Return the [x, y] coordinate for the center point of the cell that contains the specified text.  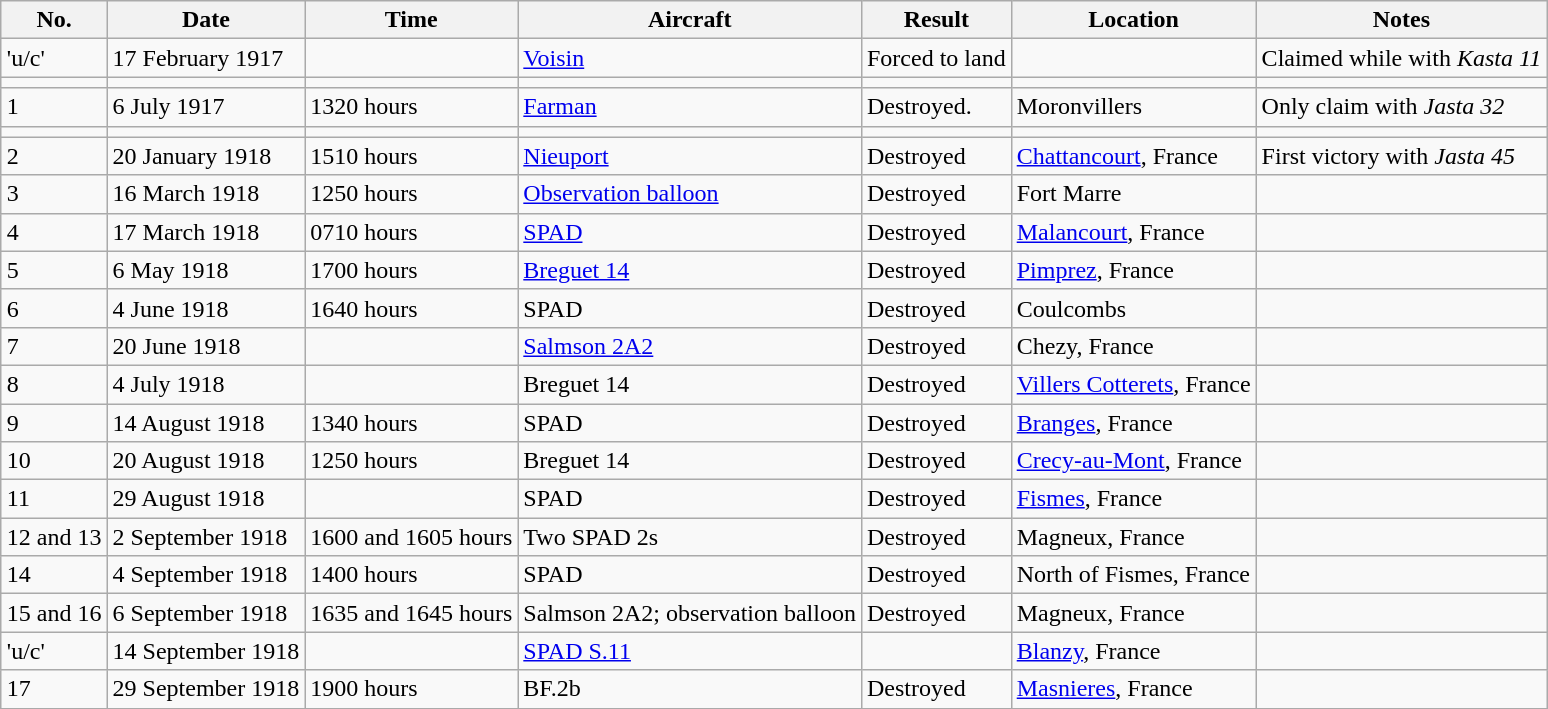
Two SPAD 2s [690, 537]
0710 hours [412, 232]
Aircraft [690, 20]
14 September 1918 [206, 651]
Masnieres, France [1134, 689]
7 [54, 346]
Coulcombs [1134, 308]
11 [54, 499]
5 [54, 270]
Voisin [690, 58]
1900 hours [412, 689]
Salmson 2A2 [690, 346]
Date [206, 20]
North of Fismes, France [1134, 575]
Notes [1402, 20]
4 [54, 232]
12 and 13 [54, 537]
1400 hours [412, 575]
6 September 1918 [206, 613]
SPAD S.11 [690, 651]
Pimprez, France [1134, 270]
Destroyed. [936, 107]
2 September 1918 [206, 537]
6 July 1917 [206, 107]
20 January 1918 [206, 156]
1320 hours [412, 107]
Claimed while with Kasta 11 [1402, 58]
4 September 1918 [206, 575]
20 June 1918 [206, 346]
1510 hours [412, 156]
Salmson 2A2; observation balloon [690, 613]
10 [54, 461]
1 [54, 107]
Villers Cotterets, France [1134, 384]
Location [1134, 20]
Branges, France [1134, 423]
6 [54, 308]
Forced to land [936, 58]
2 [54, 156]
Observation balloon [690, 194]
Farman [690, 107]
Moronvillers [1134, 107]
1600 and 1605 hours [412, 537]
BF.2b [690, 689]
4 June 1918 [206, 308]
Nieuport [690, 156]
16 March 1918 [206, 194]
14 [54, 575]
29 August 1918 [206, 499]
4 July 1918 [206, 384]
Chattancourt, France [1134, 156]
17 February 1917 [206, 58]
Result [936, 20]
Time [412, 20]
1700 hours [412, 270]
Fismes, France [1134, 499]
17 March 1918 [206, 232]
1640 hours [412, 308]
1635 and 1645 hours [412, 613]
15 and 16 [54, 613]
9 [54, 423]
Chezy, France [1134, 346]
Only claim with Jasta 32 [1402, 107]
First victory with Jasta 45 [1402, 156]
1340 hours [412, 423]
29 September 1918 [206, 689]
Crecy-au-Mont, France [1134, 461]
No. [54, 20]
20 August 1918 [206, 461]
17 [54, 689]
Blanzy, France [1134, 651]
Fort Marre [1134, 194]
Malancourt, France [1134, 232]
3 [54, 194]
6 May 1918 [206, 270]
8 [54, 384]
14 August 1918 [206, 423]
